Find where the given text appears and provide that cell's center as (x, y) coordinate. 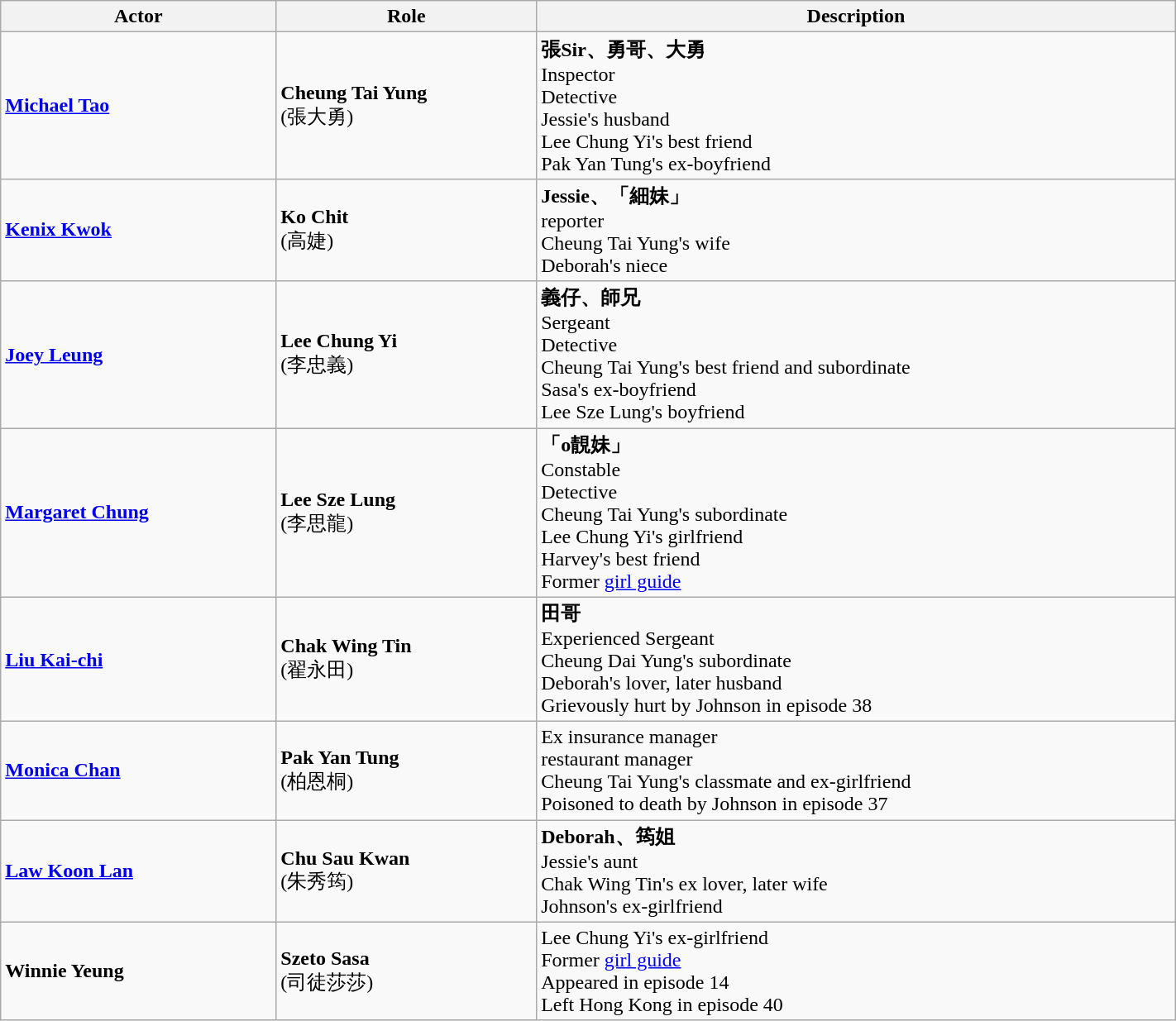
Jessie、「細妹」reporterCheung Tai Yung's wifeDeborah's niece (857, 230)
Margaret Chung (139, 513)
Chak Wing Tin(翟永田) (407, 660)
Joey Leung (139, 355)
Lee Sze Lung(李思龍) (407, 513)
Pak Yan Tung(柏恩桐) (407, 771)
Deborah、筠姐Jessie's auntChak Wing Tin's ex lover, later wifeJohnson's ex-girlfriend (857, 871)
Lee Chung Yi(李忠義) (407, 355)
Liu Kai-chi (139, 660)
Cheung Tai Yung(張大勇) (407, 106)
Michael Tao (139, 106)
Ko Chit (高婕) (407, 230)
Monica Chan (139, 771)
Actor (139, 17)
Description (857, 17)
Chu Sau Kwan(朱秀筠) (407, 871)
田哥Experienced Sergeant Cheung Dai Yung's subordinateDeborah's lover, later husbandGrievously hurt by Johnson in episode 38 (857, 660)
義仔、師兄SergeantDetectiveCheung Tai Yung's best friend and subordinateSasa's ex-boyfriendLee Sze Lung's boyfriend (857, 355)
「o靚妹」ConstableDetectiveCheung Tai Yung's subordinateLee Chung Yi's girlfriendHarvey's best friendFormer girl guide (857, 513)
Lee Chung Yi's ex-girlfriendFormer girl guideAppeared in episode 14Left Hong Kong in episode 40 (857, 971)
Szeto Sasa(司徒莎莎) (407, 971)
Winnie Yeung (139, 971)
Kenix Kwok (139, 230)
Ex insurance managerrestaurant managerCheung Tai Yung's classmate and ex-girlfriendPoisoned to death by Johnson in episode 37 (857, 771)
張Sir、勇哥、大勇Inspector DetectiveJessie's husbandLee Chung Yi's best friendPak Yan Tung's ex-boyfriend (857, 106)
Law Koon Lan (139, 871)
Role (407, 17)
